Pinpoint the cell where the given text exists, returning its (X, Y) midpoint coordinate. 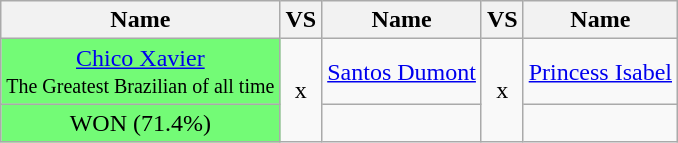
Princess Isabel (600, 72)
WON (71.4%) (140, 123)
Chico Xavier The Greatest Brazilian of all time (140, 72)
Santos Dumont (402, 72)
